From the cell containing the given text, extract its center point as (X, Y) coordinate. 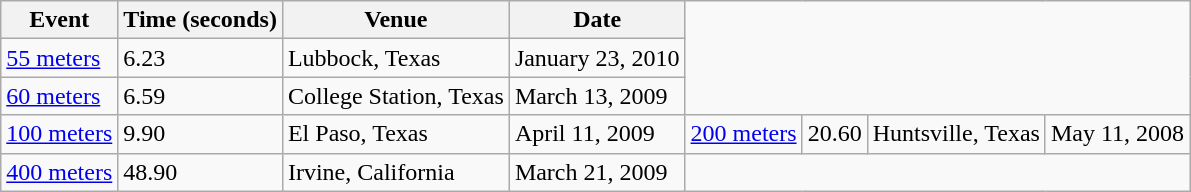
Time (seconds) (200, 20)
April 11, 2009 (597, 134)
200 meters (744, 134)
Irvine, California (396, 172)
6.23 (200, 58)
Date (597, 20)
60 meters (60, 96)
48.90 (200, 172)
March 13, 2009 (597, 96)
El Paso, Texas (396, 134)
55 meters (60, 58)
Huntsville, Texas (956, 134)
Venue (396, 20)
6.59 (200, 96)
Event (60, 20)
100 meters (60, 134)
400 meters (60, 172)
March 21, 2009 (597, 172)
May 11, 2008 (1117, 134)
Lubbock, Texas (396, 58)
20.60 (834, 134)
9.90 (200, 134)
January 23, 2010 (597, 58)
College Station, Texas (396, 96)
